Locate the cell with the specified text and output its (X, Y) center coordinate. 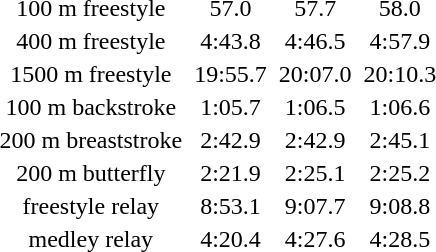
19:55.7 (231, 74)
9:07.7 (315, 206)
2:21.9 (231, 173)
1:05.7 (231, 107)
4:43.8 (231, 41)
20:07.0 (315, 74)
2:25.1 (315, 173)
4:46.5 (315, 41)
1:06.5 (315, 107)
8:53.1 (231, 206)
